Locate the cell with the specified text and output its [X, Y] center coordinate. 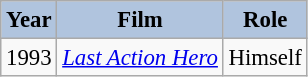
Year [29, 20]
Himself [265, 58]
Last Action Hero [140, 58]
1993 [29, 58]
Role [265, 20]
Film [140, 20]
